Return the (X, Y) coordinate for the center point of the cell that contains the specified text.  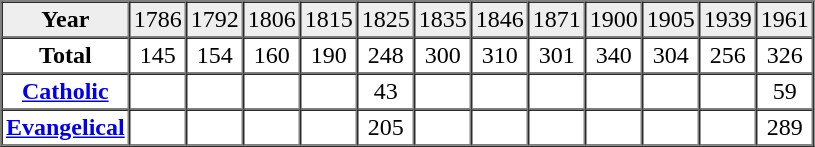
300 (442, 56)
160 (272, 56)
326 (784, 56)
289 (784, 128)
1786 (158, 20)
1792 (214, 20)
154 (214, 56)
Year (66, 20)
1871 (556, 20)
1961 (784, 20)
59 (784, 92)
190 (328, 56)
1815 (328, 20)
304 (670, 56)
1905 (670, 20)
205 (386, 128)
310 (500, 56)
248 (386, 56)
Catholic (66, 92)
256 (728, 56)
1835 (442, 20)
1846 (500, 20)
43 (386, 92)
145 (158, 56)
1900 (614, 20)
1806 (272, 20)
Total (66, 56)
1939 (728, 20)
Evangelical (66, 128)
1825 (386, 20)
340 (614, 56)
301 (556, 56)
